Scan for the cell matching the given text and deliver its [X, Y] coordinate at center. 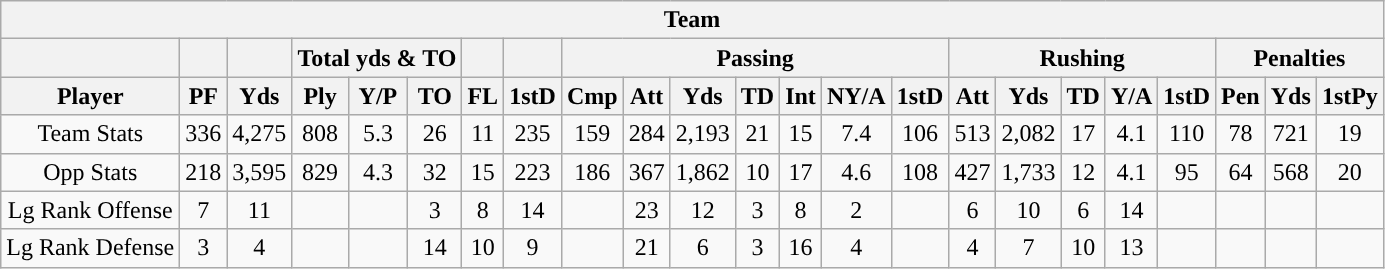
9 [533, 248]
1,862 [702, 172]
Opp Stats [90, 172]
106 [920, 134]
427 [972, 172]
829 [320, 172]
Rushing [1082, 58]
95 [1187, 172]
16 [801, 248]
32 [435, 172]
FL [483, 96]
78 [1241, 134]
7.4 [856, 134]
Team Stats [90, 134]
721 [1290, 134]
NY/A [856, 96]
Y/P [378, 96]
26 [435, 134]
13 [1131, 248]
64 [1241, 172]
Team [692, 20]
TO [435, 96]
4.3 [378, 172]
PF [204, 96]
186 [592, 172]
235 [533, 134]
367 [646, 172]
218 [204, 172]
568 [1290, 172]
2 [856, 210]
108 [920, 172]
Passing [754, 58]
23 [646, 210]
Pen [1241, 96]
284 [646, 134]
19 [1350, 134]
513 [972, 134]
159 [592, 134]
Ply [320, 96]
Player [90, 96]
3,595 [260, 172]
20 [1350, 172]
1stPy [1350, 96]
223 [533, 172]
110 [1187, 134]
1,733 [1028, 172]
4.6 [856, 172]
2,193 [702, 134]
Penalties [1300, 58]
4,275 [260, 134]
Y/A [1131, 96]
Total yds & TO [377, 58]
Lg Rank Defense [90, 248]
336 [204, 134]
Int [801, 96]
5.3 [378, 134]
2,082 [1028, 134]
Lg Rank Offense [90, 210]
808 [320, 134]
Cmp [592, 96]
